Locate the cell with the specified text and output its (x, y) center coordinate. 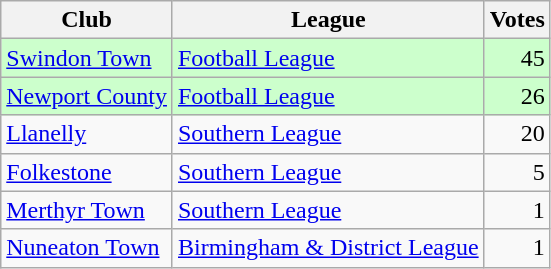
20 (517, 134)
Llanelly (87, 134)
Swindon Town (87, 58)
Club (87, 20)
Newport County (87, 96)
Votes (517, 20)
45 (517, 58)
Folkestone (87, 172)
League (328, 20)
Birmingham & District League (328, 248)
Nuneaton Town (87, 248)
Merthyr Town (87, 210)
26 (517, 96)
5 (517, 172)
